Detect which cell encompasses the target text, then output its [X, Y] center coordinate. 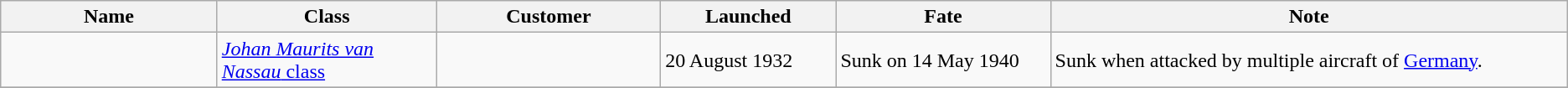
Fate [943, 17]
Sunk on 14 May 1940 [943, 60]
Launched [749, 17]
Johan Maurits van Nassau class [327, 60]
Class [327, 17]
Customer [548, 17]
20 August 1932 [749, 60]
Note [1308, 17]
Name [109, 17]
Sunk when attacked by multiple aircraft of Germany. [1308, 60]
